Provide the (x, y) coordinate of the cell's center where the given text is located.  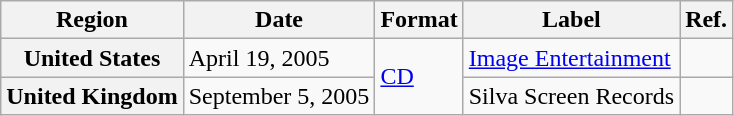
Date (279, 20)
September 5, 2005 (279, 96)
Image Entertainment (571, 58)
Silva Screen Records (571, 96)
United Kingdom (92, 96)
Ref. (706, 20)
Region (92, 20)
Label (571, 20)
Format (419, 20)
United States (92, 58)
CD (419, 77)
April 19, 2005 (279, 58)
